Pinpoint the cell where the given text exists, returning its (x, y) midpoint coordinate. 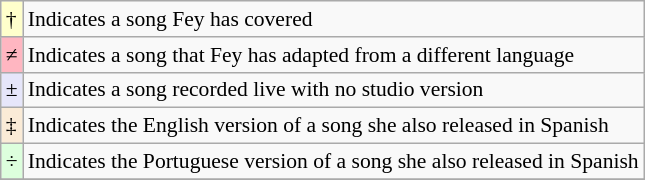
Indicates a song recorded live with no studio version (334, 90)
Indicates the Portuguese version of a song she also released in Spanish (334, 162)
Indicates the English version of a song she also released in Spanish (334, 126)
Indicates a song Fey has covered (334, 19)
‡ (12, 126)
± (12, 90)
Indicates a song that Fey has adapted from a different language (334, 55)
† (12, 19)
≠ (12, 55)
÷ (12, 162)
